From the cell containing the given text, extract its center point as [x, y] coordinate. 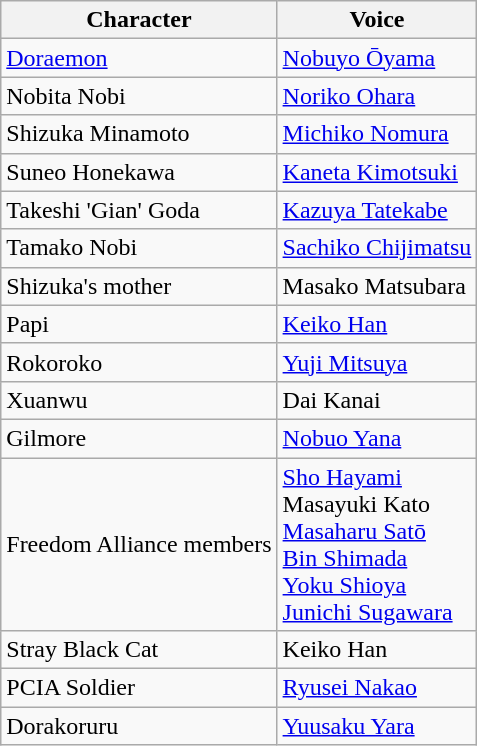
Takeshi 'Gian' Goda [139, 210]
Doraemon [139, 58]
Character [139, 20]
Suneo Honekawa [139, 172]
Kaneta Kimotsuki [377, 172]
Papi [139, 324]
Tamako Nobi [139, 248]
Gilmore [139, 438]
Ryusei Nakao [377, 688]
Voice [377, 20]
Rokoroko [139, 362]
Sho HayamiMasayuki KatoMasaharu SatōBin ShimadaYoku ShioyaJunichi Sugawara [377, 544]
Noriko Ohara [377, 96]
Nobuo Yana [377, 438]
Freedom Alliance members [139, 544]
Xuanwu [139, 400]
Yuusaku Yara [377, 726]
Nobuyo Ōyama [377, 58]
Kazuya Tatekabe [377, 210]
Yuji Mitsuya [377, 362]
Nobita Nobi [139, 96]
Stray Black Cat [139, 650]
Dorakoruru [139, 726]
Shizuka Minamoto [139, 134]
Michiko Nomura [377, 134]
PCIA Soldier [139, 688]
Sachiko Chijimatsu [377, 248]
Shizuka's mother [139, 286]
Dai Kanai [377, 400]
Masako Matsubara [377, 286]
